From the cell containing the given text, extract its center point as [x, y] coordinate. 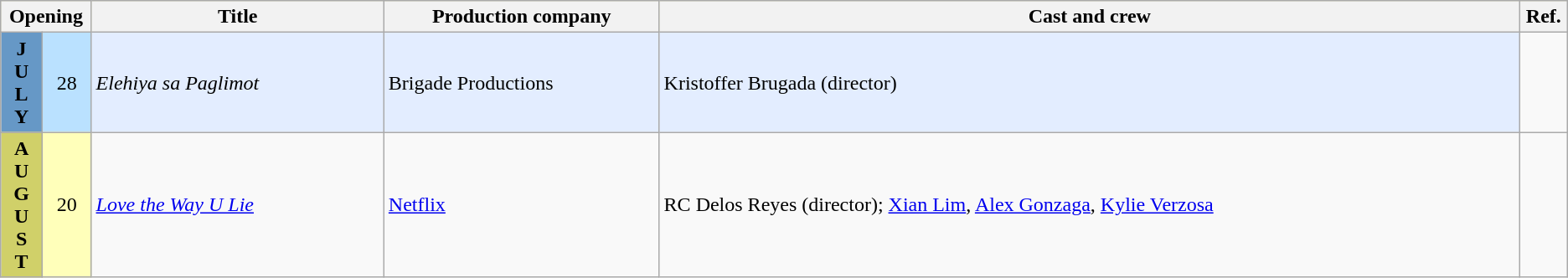
JULY [22, 82]
Production company [521, 17]
Kristoffer Brugada (director) [1089, 82]
AUGUST [22, 204]
Opening [46, 17]
Cast and crew [1089, 17]
Elehiya sa Paglimot [238, 82]
Brigade Productions [521, 82]
RC Delos Reyes (director); Xian Lim, Alex Gonzaga, Kylie Verzosa [1089, 204]
Netflix [521, 204]
28 [67, 82]
20 [67, 204]
Love the Way U Lie [238, 204]
Ref. [1543, 17]
Title [238, 17]
